Return (X, Y) of the center of cell containing provided text 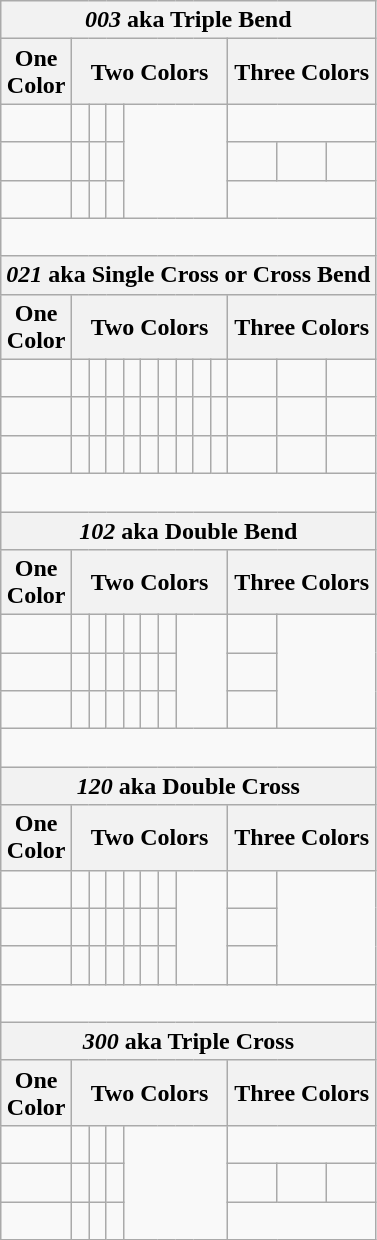
120 aka Double Cross (188, 786)
102 aka Double Bend (188, 531)
300 aka Triple Cross (188, 1041)
003 aka Triple Bend (188, 20)
021 aka Single Cross or Cross Bend (188, 275)
